Locate the cell with the specified text and output its [x, y] center coordinate. 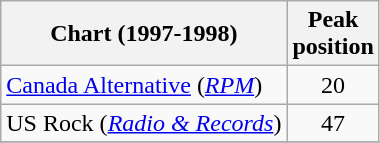
47 [333, 123]
20 [333, 85]
Canada Alternative (RPM) [144, 85]
US Rock (Radio & Records) [144, 123]
Peakposition [333, 34]
Chart (1997-1998) [144, 34]
